Provide the (x, y) coordinate of the cell's center where the given text is located.  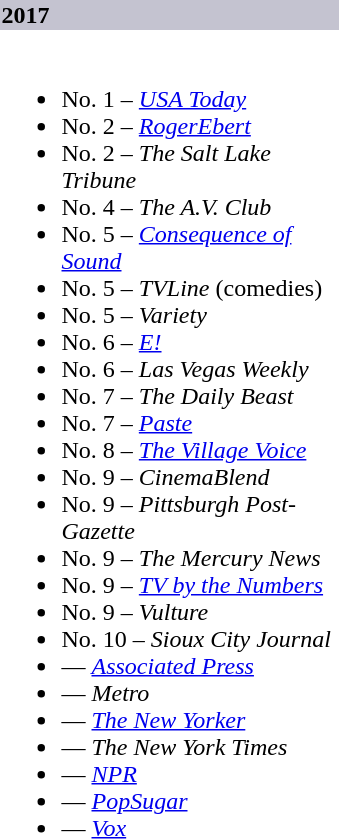
2017 (170, 15)
